Identify which cell holds the provided text, then report its [X, Y] central coordinate. 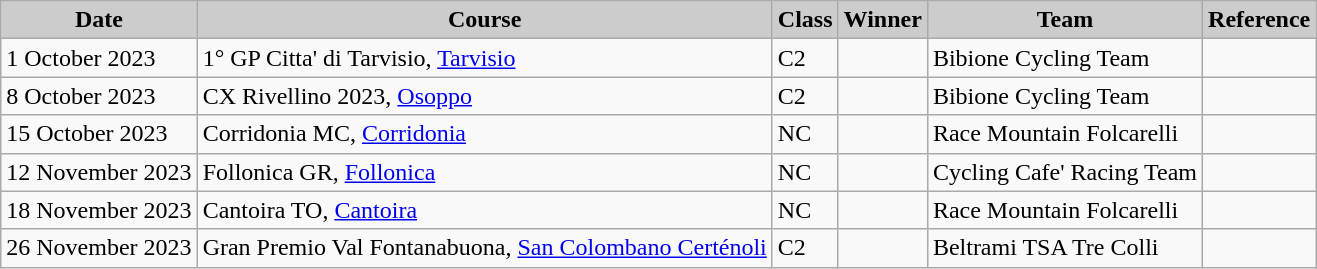
Cantoira TO, Cantoira [484, 210]
Beltrami TSA Tre Colli [1064, 248]
Cycling Cafe' Racing Team [1064, 172]
CX Rivellino 2023, Osoppo [484, 96]
Course [484, 20]
12 November 2023 [99, 172]
Follonica GR, Follonica [484, 172]
26 November 2023 [99, 248]
1 October 2023 [99, 58]
Team [1064, 20]
1° GP Citta' di Tarvisio, Tarvisio [484, 58]
15 October 2023 [99, 134]
8 October 2023 [99, 96]
Class [805, 20]
Winner [882, 20]
Corridonia MC, Corridonia [484, 134]
18 November 2023 [99, 210]
Gran Premio Val Fontanabuona, San Colombano Certénoli [484, 248]
Reference [1260, 20]
Date [99, 20]
